Return (X, Y) of the center of cell containing provided text 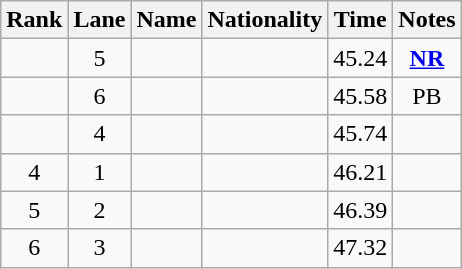
1 (100, 172)
45.58 (360, 96)
Notes (427, 20)
46.21 (360, 172)
45.24 (360, 58)
Nationality (265, 20)
3 (100, 248)
2 (100, 210)
Name (166, 20)
PB (427, 96)
Lane (100, 20)
45.74 (360, 134)
47.32 (360, 248)
46.39 (360, 210)
Rank (34, 20)
NR (427, 58)
Time (360, 20)
